Identify which cell holds the provided text, then report its [x, y] central coordinate. 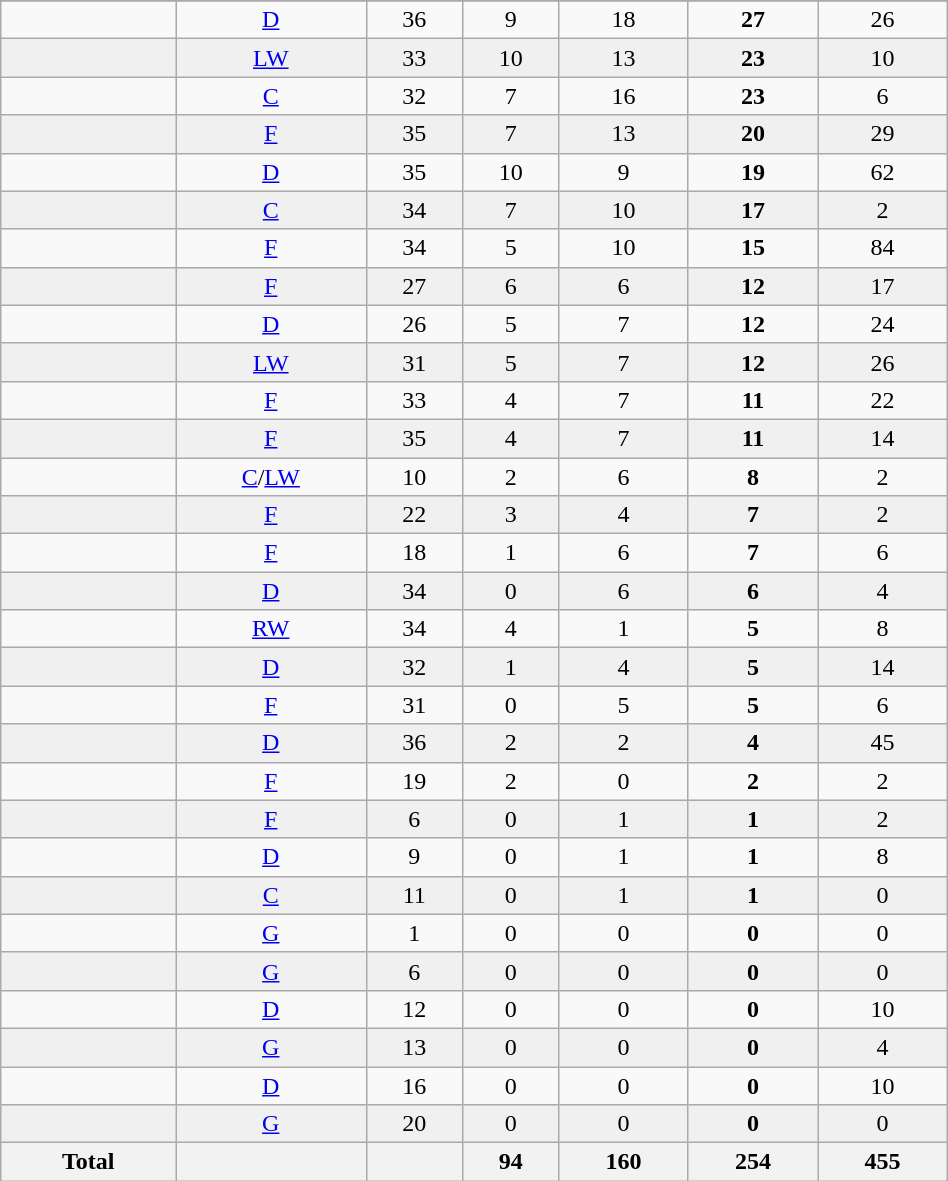
15 [752, 248]
45 [883, 743]
254 [752, 1162]
24 [883, 324]
84 [883, 248]
160 [624, 1162]
455 [883, 1162]
3 [510, 515]
29 [883, 134]
62 [883, 172]
RW [272, 629]
94 [510, 1162]
C/LW [272, 477]
Total [88, 1162]
